Locate the cell with the specified text and output its [x, y] center coordinate. 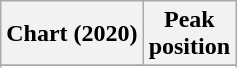
Peak position [189, 34]
Chart (2020) [72, 34]
